Locate the cell with the specified text and output its [X, Y] center coordinate. 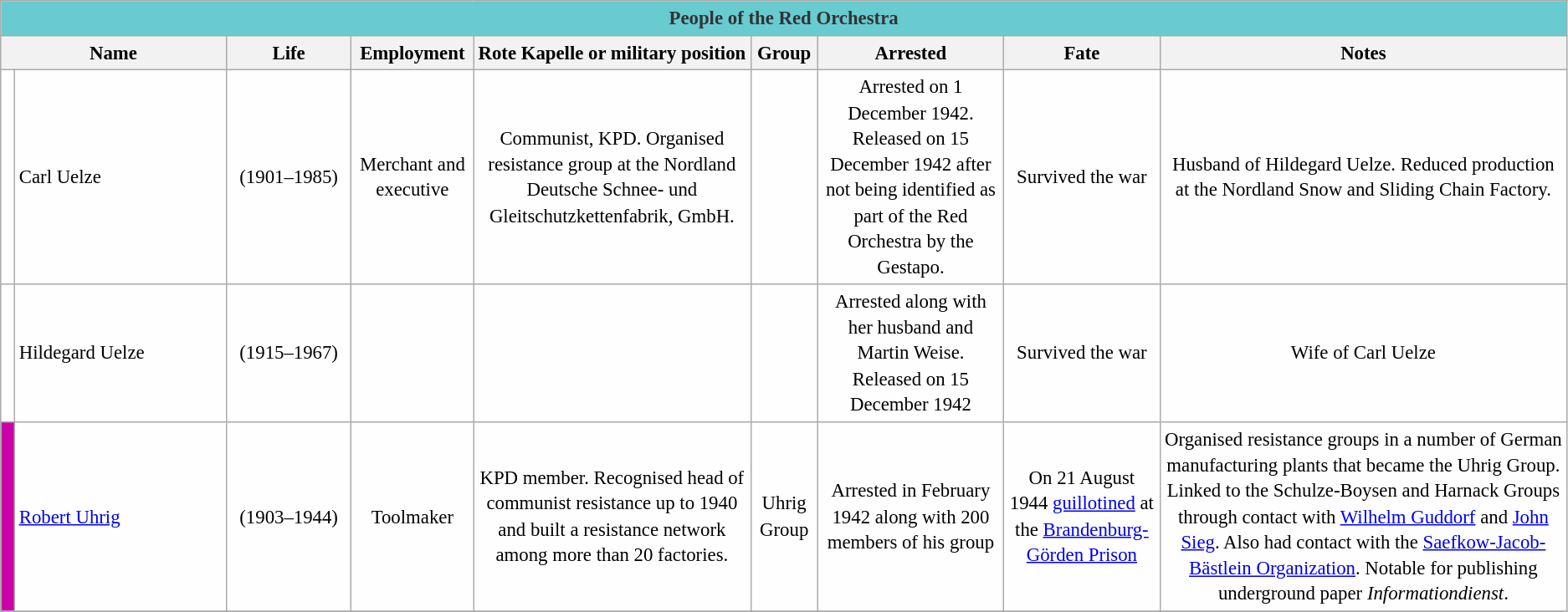
Name [114, 52]
Robert Uhrig [120, 517]
Fate [1083, 52]
Arrested along with her husband and Martin Weise. Released on 15 December 1942 [910, 353]
(1903–1944) [289, 517]
Arrested on 1 December 1942. Released on 15 December 1942 after not being identified as part of the Red Orchestra by the Gestapo. [910, 177]
Communist, KPD. Organised resistance group at the Nordland Deutsche Schnee- und Gleitschutzkettenfabrik, GmbH. [612, 177]
Wife of Carl Uelze [1363, 353]
Toolmaker [412, 517]
Merchant and executive [412, 177]
Hildegard Uelze [120, 353]
Notes [1363, 52]
(1915–1967) [289, 353]
Group [784, 52]
Life [289, 52]
Arrested in February 1942 along with 200 members of his group [910, 517]
(1901–1985) [289, 177]
People of the Red Orchestra [784, 18]
Arrested [910, 52]
Husband of Hildegard Uelze. Reduced production at the Nordland Snow and Sliding Chain Factory. [1363, 177]
On 21 August 1944 guillotined at the Brandenburg-Görden Prison [1083, 517]
Rote Kapelle or military position [612, 52]
Employment [412, 52]
Carl Uelze [120, 177]
Uhrig Group [784, 517]
KPD member. Recognised head of communist resistance up to 1940 and built a resistance network among more than 20 factories. [612, 517]
